Identify which cell holds the provided text, then report its [x, y] central coordinate. 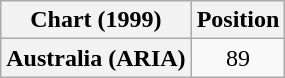
Position [238, 20]
Australia (ARIA) [96, 58]
89 [238, 58]
Chart (1999) [96, 20]
